From the cell containing the given text, extract its center point as (X, Y) coordinate. 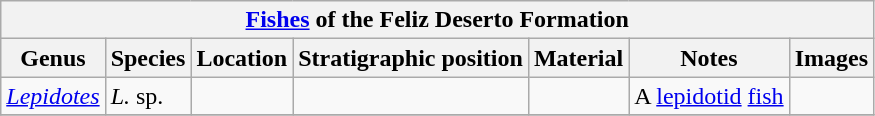
L. sp. (148, 96)
Material (578, 58)
Notes (709, 58)
Species (148, 58)
Location (242, 58)
Genus (53, 58)
A lepidotid fish (709, 96)
Images (831, 58)
Lepidotes (53, 96)
Fishes of the Feliz Deserto Formation (438, 20)
Stratigraphic position (411, 58)
